Identify which cell holds the provided text, then report its [x, y] central coordinate. 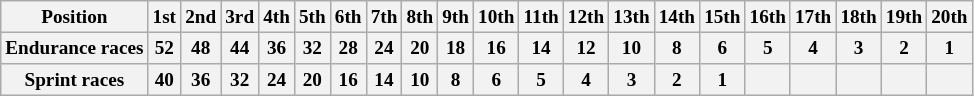
18th [858, 17]
48 [201, 48]
9th [456, 17]
8th [420, 17]
10th [496, 17]
Endurance races [74, 48]
40 [164, 80]
Sprint races [74, 80]
Position [74, 17]
20th [950, 17]
6th [348, 17]
14th [676, 17]
11th [541, 17]
13th [632, 17]
2nd [201, 17]
44 [240, 48]
5th [312, 17]
28 [348, 48]
1st [164, 17]
17th [812, 17]
19th [904, 17]
18 [456, 48]
4th [277, 17]
12 [586, 48]
15th [722, 17]
12th [586, 17]
3rd [240, 17]
7th [384, 17]
52 [164, 48]
16th [768, 17]
